Provide the [X, Y] coordinate of the cell's center where the given text is located.  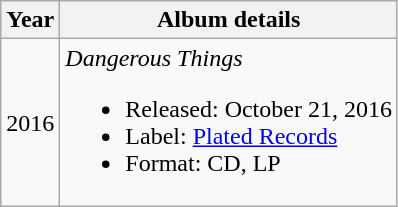
Dangerous ThingsReleased: October 21, 2016Label: Plated RecordsFormat: CD, LP [229, 122]
2016 [30, 122]
Album details [229, 20]
Year [30, 20]
